Find where the given text appears and provide that cell's center as (X, Y) coordinate. 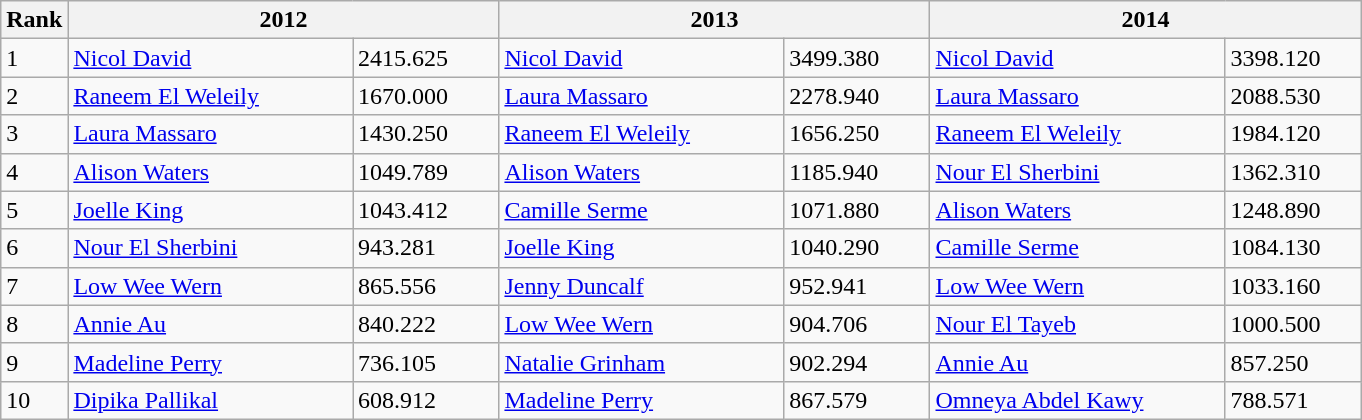
Omneya Abdel Kawy (1078, 400)
Jenny Duncalf (642, 286)
1000.500 (1293, 324)
9 (34, 362)
1670.000 (426, 96)
1430.250 (426, 134)
2013 (714, 20)
857.250 (1293, 362)
10 (34, 400)
840.222 (426, 324)
1084.130 (1293, 248)
3499.380 (857, 58)
1071.880 (857, 210)
2014 (1146, 20)
608.912 (426, 400)
1656.250 (857, 134)
788.571 (1293, 400)
5 (34, 210)
902.294 (857, 362)
867.579 (857, 400)
865.556 (426, 286)
1185.940 (857, 172)
4 (34, 172)
2012 (284, 20)
1043.412 (426, 210)
1362.310 (1293, 172)
3 (34, 134)
2278.940 (857, 96)
Nour El Tayeb (1078, 324)
8 (34, 324)
2415.625 (426, 58)
904.706 (857, 324)
1 (34, 58)
Dipika Pallikal (210, 400)
Natalie Grinham (642, 362)
952.941 (857, 286)
1248.890 (1293, 210)
Rank (34, 20)
2 (34, 96)
1984.120 (1293, 134)
6 (34, 248)
1040.290 (857, 248)
943.281 (426, 248)
3398.120 (1293, 58)
1049.789 (426, 172)
1033.160 (1293, 286)
7 (34, 286)
2088.530 (1293, 96)
736.105 (426, 362)
